Scan for the cell matching the given text and deliver its (X, Y) coordinate at center. 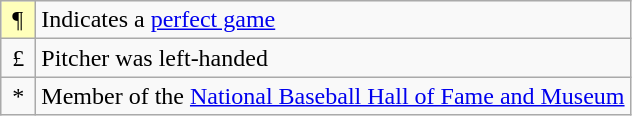
£ (18, 58)
* (18, 96)
Indicates a perfect game (333, 20)
Pitcher was left-handed (333, 58)
¶ (18, 20)
Member of the National Baseball Hall of Fame and Museum (333, 96)
